Search for the cell housing the specified text and yield its (X, Y) center coordinate. 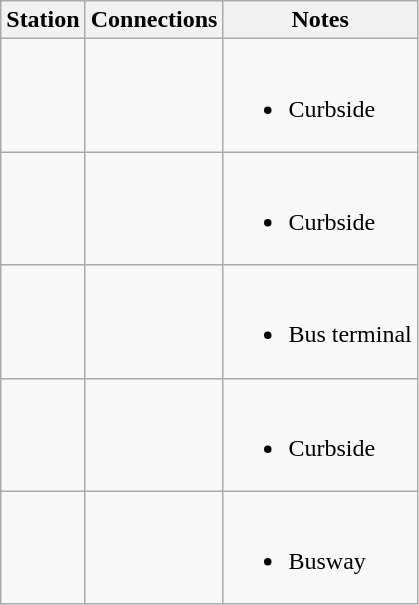
Station (43, 20)
Connections (154, 20)
Notes (320, 20)
Bus terminal (320, 322)
Busway (320, 548)
